Return the [X, Y] coordinate for the center point of the cell that contains the specified text.  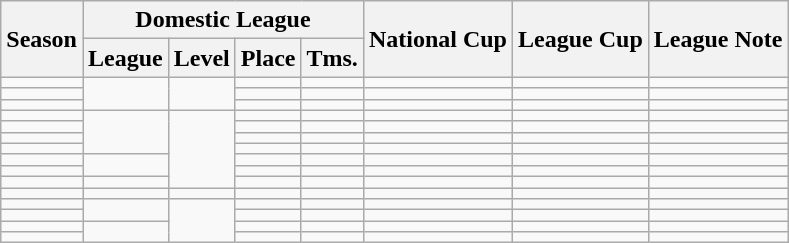
Domestic League [222, 20]
League Note [718, 39]
League Cup [581, 39]
National Cup [438, 39]
Place [268, 58]
League [125, 58]
Tms. [332, 58]
Season [42, 39]
Level [202, 58]
